Scan for the cell matching the given text and deliver its [x, y] coordinate at center. 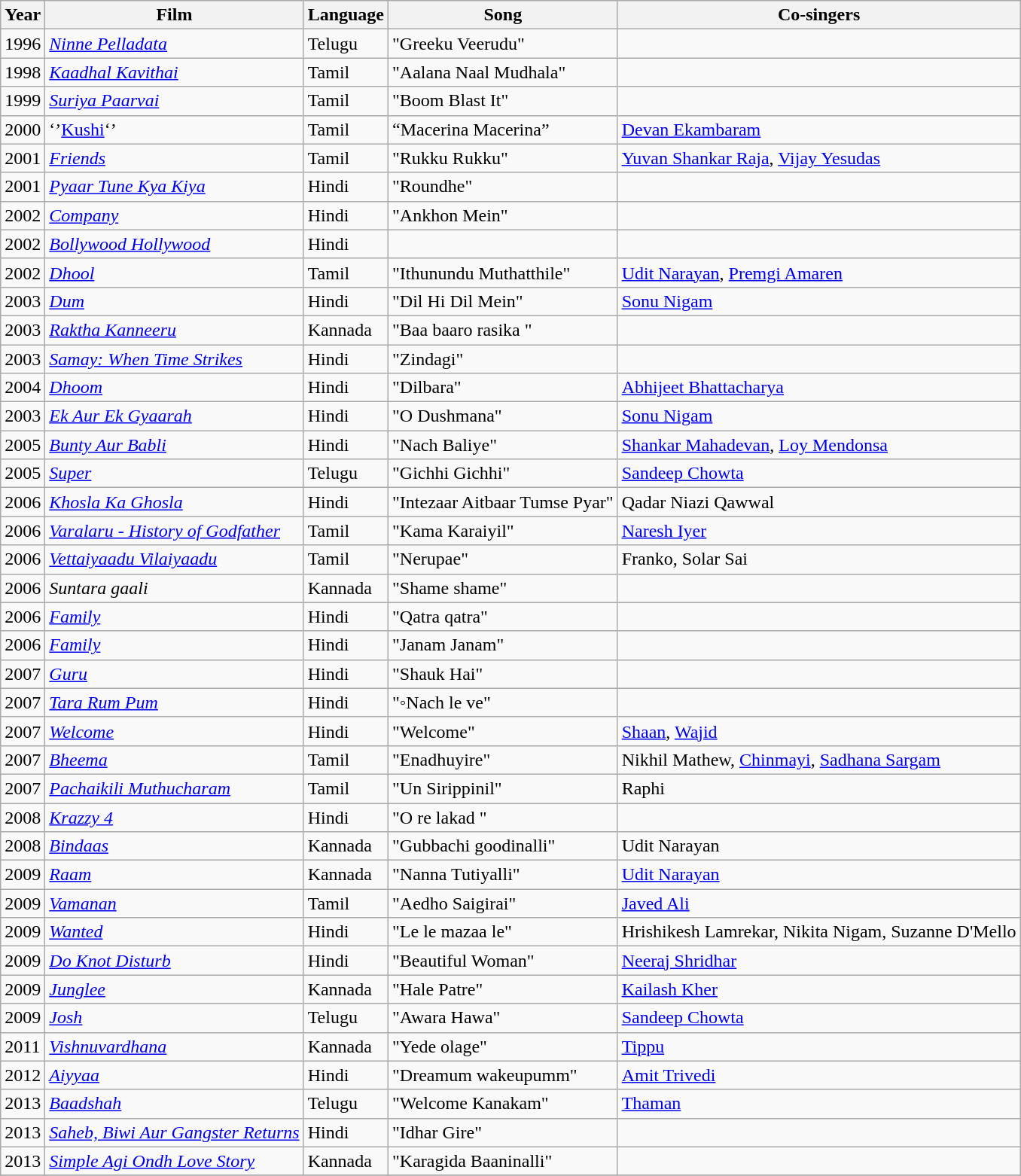
"Qatra qatra" [503, 617]
Wanted [175, 932]
1998 [23, 72]
Super [175, 474]
1999 [23, 101]
"Janam Janam" [503, 645]
"Intezaar Aitbaar Tumse Pyar" [503, 502]
Khosla Ka Ghosla [175, 502]
“Macerina Macerina” [503, 129]
"O Dushmana" [503, 416]
Nikhil Mathew, Chinmayi, Sadhana Sargam [819, 760]
Neeraj Shridhar [819, 961]
Shankar Mahadevan, Loy Mendonsa [819, 445]
Do Knot Disturb [175, 961]
Bollywood Hollywood [175, 244]
"Baa baaro rasika " [503, 330]
"Roundhe" [503, 187]
Udit Narayan, Premgi Amaren [819, 273]
Pachaikili Muthucharam [175, 788]
Saheb, Biwi Aur Gangster Returns [175, 1132]
Pyaar Tune Kya Kiya [175, 187]
Thaman [819, 1104]
"Boom Blast It" [503, 101]
"Karagida Baaninalli" [503, 1161]
Raphi [819, 788]
Suriya Paarvai [175, 101]
"Zindagi" [503, 359]
"Hale Patre" [503, 989]
"Le le mazaa le" [503, 932]
Bindaas [175, 846]
Kailash Kher [819, 989]
1996 [23, 44]
Dum [175, 301]
Baadshah [175, 1104]
Shaan, Wajid [819, 731]
Ek Aur Ek Gyaarah [175, 416]
Co-singers [819, 15]
Samay: When Time Strikes [175, 359]
"◦Nach le ve" [503, 702]
Devan Ekambaram [819, 129]
Guru [175, 674]
Tippu [819, 1047]
"Un Sirippinil" [503, 788]
"O re lakad " [503, 817]
Franko, Solar Sai [819, 559]
Year [23, 15]
"Ankhon Mein" [503, 215]
Yuvan Shankar Raja, Vijay Yesudas [819, 158]
Vishnuvardhana [175, 1047]
"Ithunundu Muthatthile" [503, 273]
‘’Kushi‘’ [175, 129]
"Nerupae" [503, 559]
Welcome [175, 731]
"Nach Baliye" [503, 445]
"Welcome Kanakam" [503, 1104]
Javed Ali [819, 903]
Kaadhal Kavithai [175, 72]
"Enadhuyire" [503, 760]
"Shame shame" [503, 588]
Vamanan [175, 903]
Suntara gaali [175, 588]
"Rukku Rukku" [503, 158]
2011 [23, 1047]
Company [175, 215]
Krazzy 4 [175, 817]
Dhoom [175, 388]
Language [346, 15]
"Kama Karaiyil" [503, 531]
"Dilbara" [503, 388]
Varalaru - History of Godfather [175, 531]
Dhool [175, 273]
Qadar Niazi Qawwal [819, 502]
Film [175, 15]
Raktha Kanneeru [175, 330]
"Dreamum wakeupumm" [503, 1075]
"Yede olage" [503, 1047]
"Aedho Saigirai" [503, 903]
Bheema [175, 760]
2000 [23, 129]
"Dil Hi Dil Mein" [503, 301]
Raam [175, 875]
Tara Rum Pum [175, 702]
2012 [23, 1075]
Amit Trivedi [819, 1075]
Vettaiyaadu Vilaiyaadu [175, 559]
"Beautiful Woman" [503, 961]
Friends [175, 158]
Ninne Pelladata [175, 44]
Aiyyaa [175, 1075]
2004 [23, 388]
Bunty Aur Babli [175, 445]
"Shauk Hai" [503, 674]
Naresh Iyer [819, 531]
Abhijeet Bhattacharya [819, 388]
Song [503, 15]
"Greeku Veerudu" [503, 44]
"Aalana Naal Mudhala" [503, 72]
"Gichhi Gichhi" [503, 474]
"Nanna Tutiyalli" [503, 875]
Hrishikesh Lamrekar, Nikita Nigam, Suzanne D'Mello [819, 932]
Junglee [175, 989]
"Idhar Gire" [503, 1132]
Josh [175, 1018]
Simple Agi Ondh Love Story [175, 1161]
"Awara Hawa" [503, 1018]
"Welcome" [503, 731]
"Gubbachi goodinalli" [503, 846]
